Determine the [x, y] coordinate at the center of the cell enclosing the given text.  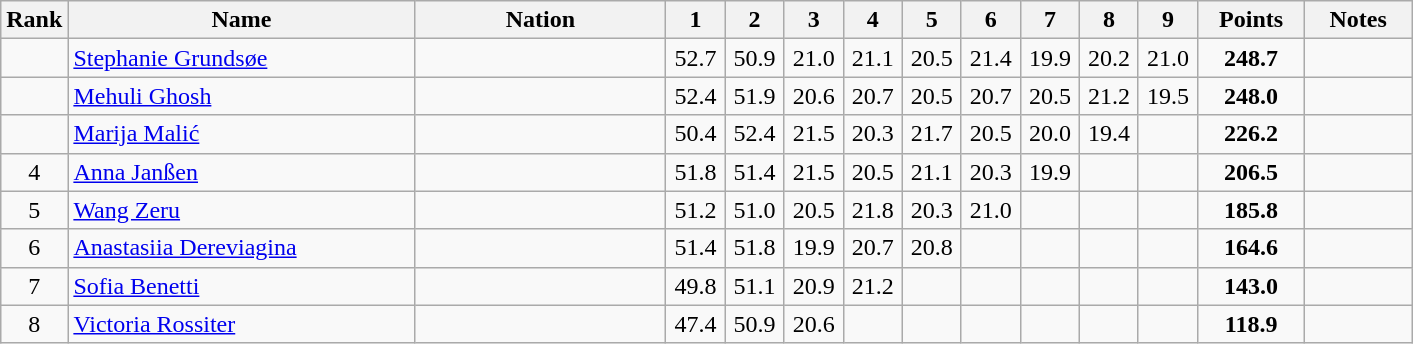
Stephanie Grundsøe [242, 58]
21.7 [932, 134]
21.8 [872, 210]
143.0 [1252, 286]
248.7 [1252, 58]
51.2 [696, 210]
51.1 [754, 286]
21.4 [990, 58]
226.2 [1252, 134]
19.5 [1168, 96]
Victoria Rossiter [242, 324]
51.0 [754, 210]
19.4 [1108, 134]
Rank [34, 20]
Mehuli Ghosh [242, 96]
Name [242, 20]
Anna Janßen [242, 172]
118.9 [1252, 324]
20.8 [932, 248]
Wang Zeru [242, 210]
3 [814, 20]
Points [1252, 20]
1 [696, 20]
47.4 [696, 324]
51.9 [754, 96]
52.7 [696, 58]
Notes [1358, 20]
20.0 [1050, 134]
9 [1168, 20]
185.8 [1252, 210]
206.5 [1252, 172]
50.4 [696, 134]
Marija Malić [242, 134]
49.8 [696, 286]
164.6 [1252, 248]
20.9 [814, 286]
Sofia Benetti [242, 286]
248.0 [1252, 96]
Nation [540, 20]
2 [754, 20]
Anastasiia Dereviagina [242, 248]
20.2 [1108, 58]
